Provide the [x, y] coordinate of the cell's center where the given text is located.  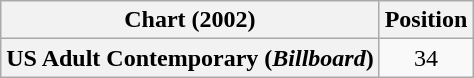
Position [426, 20]
US Adult Contemporary (Billboard) [190, 58]
Chart (2002) [190, 20]
34 [426, 58]
